Return [x, y] of the center of cell containing provided text 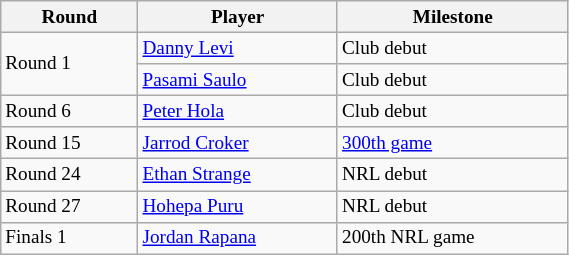
300th game [452, 143]
Round [70, 17]
Jarrod Croker [238, 143]
Pasami Saulo [238, 80]
Milestone [452, 17]
Hohepa Puru [238, 206]
Round 6 [70, 111]
Round 27 [70, 206]
Danny Levi [238, 48]
200th NRL game [452, 238]
Peter Hola [238, 111]
Jordan Rapana [238, 238]
Round 15 [70, 143]
Finals 1 [70, 238]
Round 1 [70, 64]
Player [238, 17]
Ethan Strange [238, 175]
Round 24 [70, 175]
